Extract the (X, Y) coordinate from the center of the cell holding the provided text.  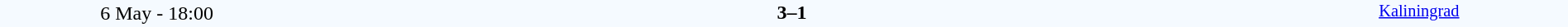
3–1 (791, 12)
Kaliningrad (1419, 13)
6 May - 18:00 (157, 13)
